Output the (x, y) coordinate of the center of the cell containing the given text.  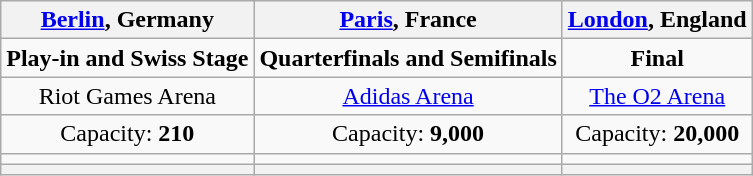
Paris, France (408, 20)
Capacity: 20,000 (657, 134)
Capacity: 210 (128, 134)
Play-in and Swiss Stage (128, 58)
Final (657, 58)
Riot Games Arena (128, 96)
Adidas Arena (408, 96)
Capacity: 9,000 (408, 134)
London, England (657, 20)
Quarterfinals and Semifinals (408, 58)
Berlin, Germany (128, 20)
The O2 Arena (657, 96)
